From the cell containing the given text, extract its center point as [x, y] coordinate. 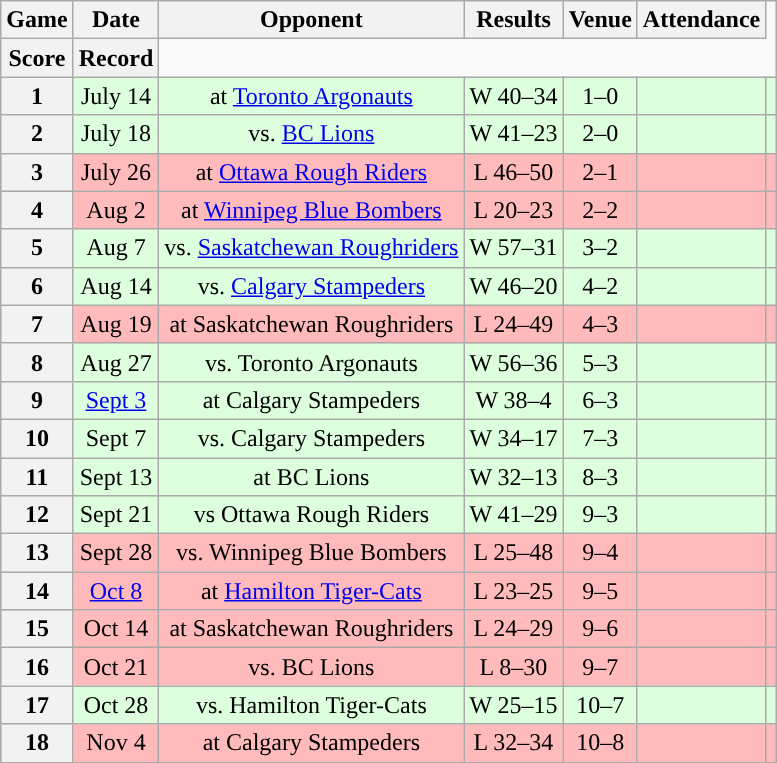
Aug 14 [116, 286]
Oct 28 [116, 705]
9–4 [600, 553]
17 [37, 705]
Date [116, 20]
Venue [600, 20]
Oct 21 [116, 667]
W 34–17 [514, 438]
L 25–48 [514, 553]
16 [37, 667]
9–6 [600, 629]
Results [514, 20]
Sept 13 [116, 477]
6–3 [600, 400]
5 [37, 248]
5–3 [600, 362]
Attendance [701, 20]
vs Ottawa Rough Riders [312, 515]
W 41–23 [514, 134]
10–7 [600, 705]
9–5 [600, 591]
3–2 [600, 248]
W 46–20 [514, 286]
W 41–29 [514, 515]
at Winnipeg Blue Bombers [312, 210]
11 [37, 477]
L 24–29 [514, 629]
12 [37, 515]
July 26 [116, 172]
9–3 [600, 515]
July 18 [116, 134]
4–3 [600, 324]
Oct 8 [116, 591]
4 [37, 210]
W 25–15 [514, 705]
vs. Winnipeg Blue Bombers [312, 553]
vs. Toronto Argonauts [312, 362]
Oct 14 [116, 629]
Sept 28 [116, 553]
3 [37, 172]
Sept 3 [116, 400]
Game [37, 20]
10–8 [600, 743]
Nov 4 [116, 743]
L 23–25 [514, 591]
8–3 [600, 477]
Aug 7 [116, 248]
4–2 [600, 286]
8 [37, 362]
at Toronto Argonauts [312, 96]
2–1 [600, 172]
L 20–23 [514, 210]
L 24–49 [514, 324]
at Ottawa Rough Riders [312, 172]
1–0 [600, 96]
W 57–31 [514, 248]
at BC Lions [312, 477]
Sept 7 [116, 438]
Sept 21 [116, 515]
6 [37, 286]
1 [37, 96]
W 56–36 [514, 362]
L 46–50 [514, 172]
18 [37, 743]
10 [37, 438]
W 40–34 [514, 96]
13 [37, 553]
July 14 [116, 96]
9–7 [600, 667]
L 8–30 [514, 667]
2 [37, 134]
Opponent [312, 20]
14 [37, 591]
W 32–13 [514, 477]
7–3 [600, 438]
2–2 [600, 210]
at Hamilton Tiger-Cats [312, 591]
Aug 19 [116, 324]
Score [37, 58]
vs. Hamilton Tiger-Cats [312, 705]
Aug 27 [116, 362]
W 38–4 [514, 400]
vs. Saskatchewan Roughriders [312, 248]
Aug 2 [116, 210]
7 [37, 324]
L 32–34 [514, 743]
Record [116, 58]
2–0 [600, 134]
15 [37, 629]
9 [37, 400]
